Scan for the cell matching the given text and deliver its [x, y] coordinate at center. 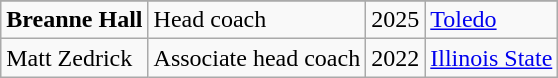
Head coach [257, 20]
Illinois State [492, 58]
Breanne Hall [74, 20]
2022 [396, 58]
Matt Zedrick [74, 58]
2025 [396, 20]
Associate head coach [257, 58]
Toledo [492, 20]
